Scan for the cell matching the given text and deliver its [x, y] coordinate at center. 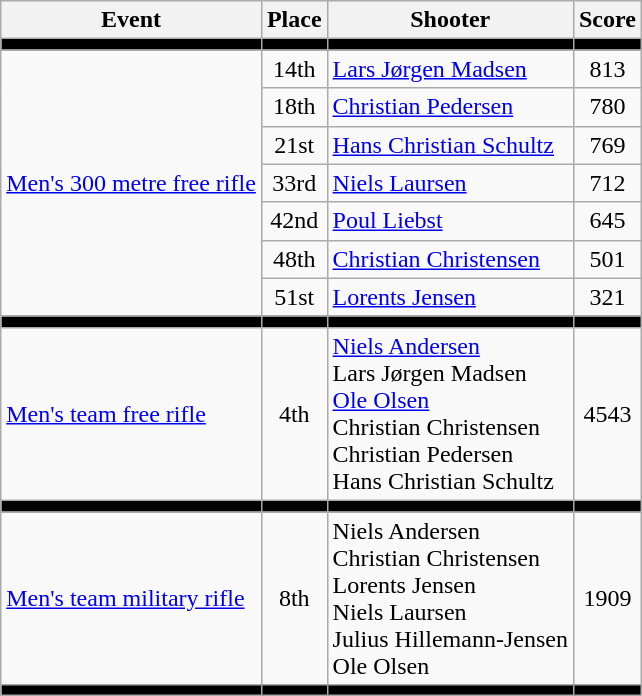
48th [294, 259]
Shooter [450, 20]
Lorents Jensen [450, 297]
Men's team free rifle [132, 414]
Hans Christian Schultz [450, 145]
Men's 300 metre free rifle [132, 183]
Men's team military rifle [132, 598]
Niels Andersen Lars Jørgen Madsen Ole Olsen Christian Christensen Christian Pedersen Hans Christian Schultz [450, 414]
780 [607, 107]
4543 [607, 414]
501 [607, 259]
8th [294, 598]
21st [294, 145]
Christian Christensen [450, 259]
51st [294, 297]
Lars Jørgen Madsen [450, 69]
813 [607, 69]
33rd [294, 183]
645 [607, 221]
Score [607, 20]
712 [607, 183]
Niels Laursen [450, 183]
769 [607, 145]
18th [294, 107]
Niels Andersen Christian Christensen Lorents Jensen Niels Laursen Julius Hillemann-Jensen Ole Olsen [450, 598]
1909 [607, 598]
14th [294, 69]
Place [294, 20]
42nd [294, 221]
321 [607, 297]
Christian Pedersen [450, 107]
Poul Liebst [450, 221]
4th [294, 414]
Event [132, 20]
